Locate the cell with the specified text and output its [X, Y] center coordinate. 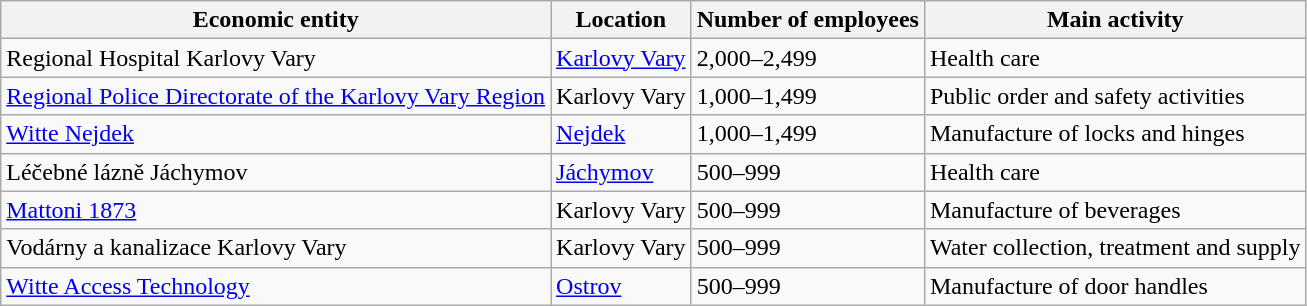
2,000–2,499 [808, 58]
Vodárny a kanalizace Karlovy Vary [276, 248]
Main activity [1115, 20]
Witte Access Technology [276, 286]
Witte Nejdek [276, 134]
Manufacture of beverages [1115, 210]
Regional Police Directorate of the Karlovy Vary Region [276, 96]
Economic entity [276, 20]
Manufacture of locks and hinges [1115, 134]
Regional Hospital Karlovy Vary [276, 58]
Manufacture of door handles [1115, 286]
Number of employees [808, 20]
Water collection, treatment and supply [1115, 248]
Ostrov [622, 286]
Nejdek [622, 134]
Mattoni 1873 [276, 210]
Location [622, 20]
Léčebné lázně Jáchymov [276, 172]
Jáchymov [622, 172]
Public order and safety activities [1115, 96]
